Locate the cell with the specified text and output its (X, Y) center coordinate. 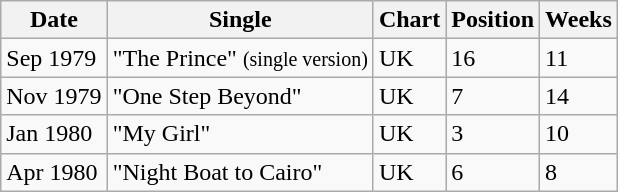
8 (579, 172)
3 (493, 134)
"Night Boat to Cairo" (240, 172)
"My Girl" (240, 134)
Position (493, 20)
Chart (409, 20)
Apr 1980 (54, 172)
Weeks (579, 20)
16 (493, 58)
Jan 1980 (54, 134)
Date (54, 20)
7 (493, 96)
14 (579, 96)
11 (579, 58)
Single (240, 20)
"One Step Beyond" (240, 96)
Nov 1979 (54, 96)
"The Prince" (single version) (240, 58)
10 (579, 134)
6 (493, 172)
Sep 1979 (54, 58)
